Capture the cell that displays the provided text and extract its (X, Y) central coordinate. 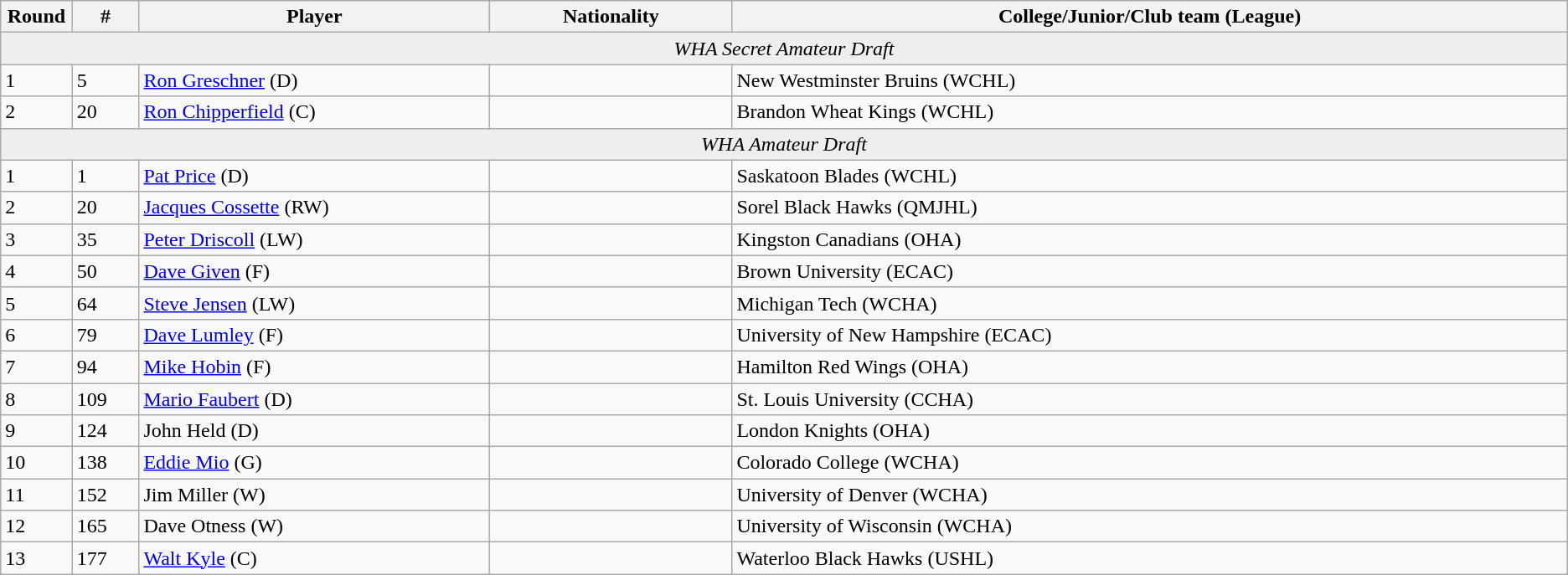
Jim Miller (W) (315, 495)
WHA Secret Amateur Draft (784, 49)
Mario Faubert (D) (315, 399)
50 (106, 271)
Pat Price (D) (315, 176)
Michigan Tech (WCHA) (1149, 303)
124 (106, 431)
Walt Kyle (C) (315, 558)
152 (106, 495)
177 (106, 558)
University of Wisconsin (WCHA) (1149, 526)
13 (37, 558)
9 (37, 431)
Dave Otness (W) (315, 526)
University of New Hampshire (ECAC) (1149, 335)
University of Denver (WCHA) (1149, 495)
St. Louis University (CCHA) (1149, 399)
Player (315, 17)
8 (37, 399)
165 (106, 526)
New Westminster Bruins (WCHL) (1149, 80)
London Knights (OHA) (1149, 431)
64 (106, 303)
Steve Jensen (LW) (315, 303)
3 (37, 239)
Sorel Black Hawks (QMJHL) (1149, 208)
35 (106, 239)
6 (37, 335)
Saskatoon Blades (WCHL) (1149, 176)
79 (106, 335)
Brown University (ECAC) (1149, 271)
Ron Greschner (D) (315, 80)
7 (37, 367)
94 (106, 367)
138 (106, 463)
Jacques Cossette (RW) (315, 208)
11 (37, 495)
WHA Amateur Draft (784, 144)
Kingston Canadians (OHA) (1149, 239)
John Held (D) (315, 431)
Mike Hobin (F) (315, 367)
Dave Given (F) (315, 271)
Nationality (611, 17)
109 (106, 399)
Peter Driscoll (LW) (315, 239)
Round (37, 17)
Dave Lumley (F) (315, 335)
4 (37, 271)
College/Junior/Club team (League) (1149, 17)
12 (37, 526)
Colorado College (WCHA) (1149, 463)
10 (37, 463)
Ron Chipperfield (C) (315, 112)
Waterloo Black Hawks (USHL) (1149, 558)
Brandon Wheat Kings (WCHL) (1149, 112)
# (106, 17)
Eddie Mio (G) (315, 463)
Hamilton Red Wings (OHA) (1149, 367)
